Provide the [X, Y] coordinate of the cell's center where the given text is located.  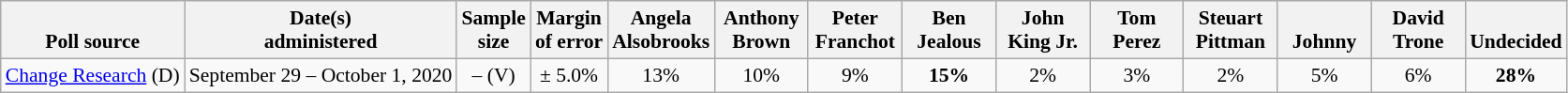
Date(s)administered [321, 30]
15% [948, 75]
PeterFranchot [855, 30]
September 29 – October 1, 2020 [321, 75]
Undecided [1516, 30]
AnthonyBrown [761, 30]
Marginof error [569, 30]
Change Research (D) [93, 75]
AngelaAlsobrooks [661, 30]
6% [1418, 75]
BenJealous [948, 30]
10% [761, 75]
5% [1324, 75]
SteuartPittman [1231, 30]
13% [661, 75]
9% [855, 75]
Samplesize [493, 30]
Poll source [93, 30]
Johnny [1324, 30]
TomPerez [1137, 30]
– (V) [493, 75]
± 5.0% [569, 75]
JohnKing Jr. [1043, 30]
DavidTrone [1418, 30]
28% [1516, 75]
3% [1137, 75]
